Identify which cell holds the provided text, then report its [x, y] central coordinate. 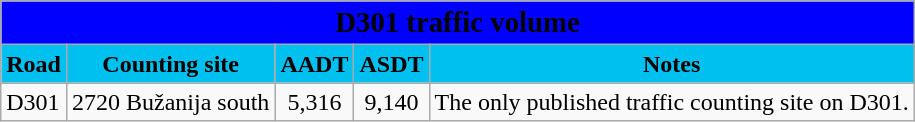
D301 traffic volume [458, 23]
Road [34, 64]
9,140 [392, 102]
2720 Bužanija south [170, 102]
AADT [314, 64]
Notes [672, 64]
ASDT [392, 64]
Counting site [170, 64]
5,316 [314, 102]
The only published traffic counting site on D301. [672, 102]
D301 [34, 102]
